For the text-containing cell, return its midpoint in [x, y] coordinate format. 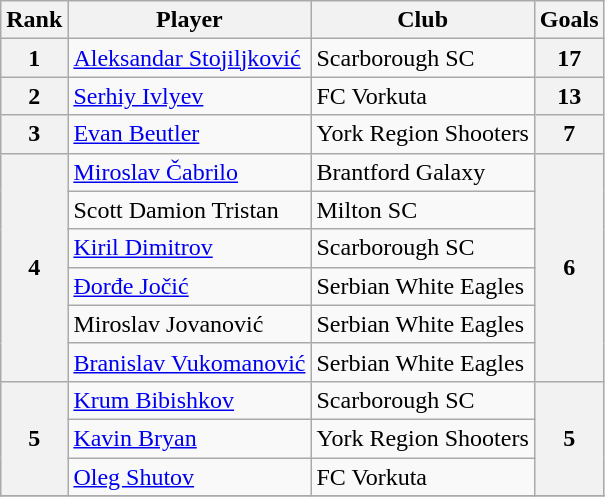
1 [34, 58]
Aleksandar Stojiljković [190, 58]
Scott Damion Tristan [190, 210]
17 [569, 58]
13 [569, 96]
7 [569, 134]
Miroslav Jovanović [190, 324]
Rank [34, 20]
Serhiy Ivlyev [190, 96]
Branislav Vukomanović [190, 362]
Kavin Bryan [190, 438]
Player [190, 20]
Oleg Shutov [190, 477]
Đorđe Jočić [190, 286]
Club [422, 20]
Milton SC [422, 210]
Brantford Galaxy [422, 172]
4 [34, 267]
2 [34, 96]
6 [569, 267]
3 [34, 134]
Evan Beutler [190, 134]
Krum Bibishkov [190, 400]
Goals [569, 20]
Miroslav Čabrilo [190, 172]
Kiril Dimitrov [190, 248]
